Locate the cell with the specified text and output its (x, y) center coordinate. 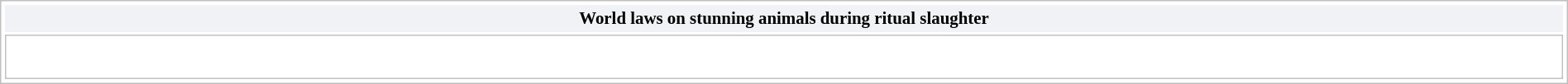
World laws on stunning animals during ritual slaughter (784, 18)
